Find where the given text appears and provide that cell's center as [X, Y] coordinate. 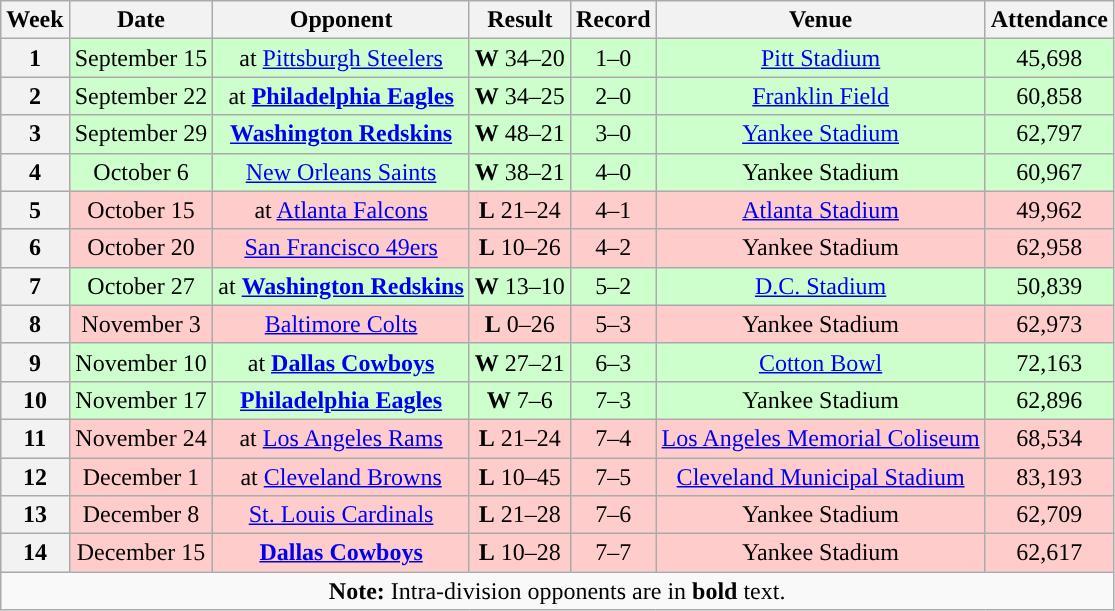
Cotton Bowl [820, 362]
62,617 [1049, 553]
62,896 [1049, 400]
7–5 [613, 477]
Cleveland Municipal Stadium [820, 477]
5 [35, 210]
at Dallas Cowboys [341, 362]
Los Angeles Memorial Coliseum [820, 438]
4–1 [613, 210]
W 7–6 [520, 400]
St. Louis Cardinals [341, 515]
6 [35, 248]
62,958 [1049, 248]
Baltimore Colts [341, 324]
Washington Redskins [341, 134]
November 10 [141, 362]
60,967 [1049, 172]
7–4 [613, 438]
L 10–28 [520, 553]
at Philadelphia Eagles [341, 96]
November 3 [141, 324]
L 21–28 [520, 515]
W 34–20 [520, 58]
W 27–21 [520, 362]
1 [35, 58]
9 [35, 362]
4–2 [613, 248]
D.C. Stadium [820, 286]
December 8 [141, 515]
at Cleveland Browns [341, 477]
62,973 [1049, 324]
December 15 [141, 553]
at Atlanta Falcons [341, 210]
Venue [820, 20]
6–3 [613, 362]
50,839 [1049, 286]
13 [35, 515]
2–0 [613, 96]
60,858 [1049, 96]
Result [520, 20]
New Orleans Saints [341, 172]
3 [35, 134]
San Francisco 49ers [341, 248]
72,163 [1049, 362]
7–6 [613, 515]
October 15 [141, 210]
November 24 [141, 438]
December 1 [141, 477]
L 0–26 [520, 324]
November 17 [141, 400]
5–3 [613, 324]
49,962 [1049, 210]
Franklin Field [820, 96]
68,534 [1049, 438]
at Los Angeles Rams [341, 438]
September 15 [141, 58]
45,698 [1049, 58]
at Washington Redskins [341, 286]
Atlanta Stadium [820, 210]
4 [35, 172]
W 34–25 [520, 96]
62,797 [1049, 134]
2 [35, 96]
W 38–21 [520, 172]
Date [141, 20]
5–2 [613, 286]
September 29 [141, 134]
October 20 [141, 248]
October 6 [141, 172]
W 48–21 [520, 134]
Week [35, 20]
October 27 [141, 286]
7 [35, 286]
10 [35, 400]
4–0 [613, 172]
September 22 [141, 96]
L 10–26 [520, 248]
L 10–45 [520, 477]
3–0 [613, 134]
Pitt Stadium [820, 58]
12 [35, 477]
Dallas Cowboys [341, 553]
at Pittsburgh Steelers [341, 58]
Philadelphia Eagles [341, 400]
62,709 [1049, 515]
7–7 [613, 553]
Note: Intra-division opponents are in bold text. [558, 591]
1–0 [613, 58]
Record [613, 20]
7–3 [613, 400]
14 [35, 553]
83,193 [1049, 477]
8 [35, 324]
W 13–10 [520, 286]
Attendance [1049, 20]
11 [35, 438]
Opponent [341, 20]
